Return the [x, y] coordinate for the center point of the cell that contains the specified text.  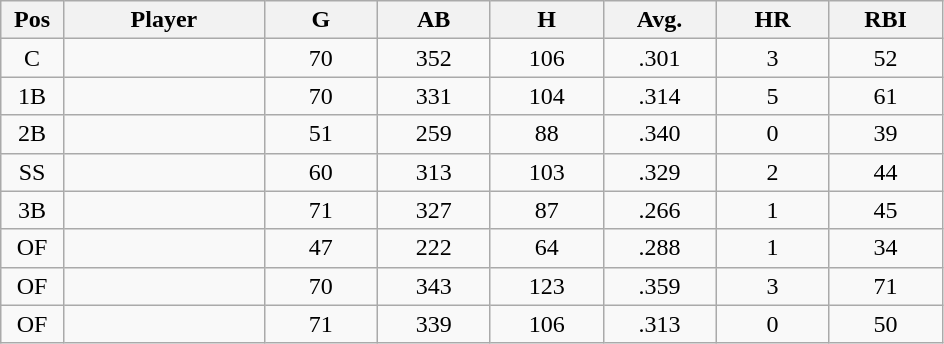
60 [320, 172]
G [320, 20]
51 [320, 134]
313 [434, 172]
52 [886, 58]
.340 [660, 134]
39 [886, 134]
.266 [660, 210]
1B [32, 96]
34 [886, 248]
50 [886, 324]
.301 [660, 58]
343 [434, 286]
61 [886, 96]
HR [772, 20]
3B [32, 210]
87 [546, 210]
352 [434, 58]
AB [434, 20]
339 [434, 324]
C [32, 58]
103 [546, 172]
.313 [660, 324]
2B [32, 134]
Avg. [660, 20]
64 [546, 248]
.288 [660, 248]
88 [546, 134]
Player [164, 20]
104 [546, 96]
45 [886, 210]
H [546, 20]
47 [320, 248]
44 [886, 172]
331 [434, 96]
Pos [32, 20]
5 [772, 96]
259 [434, 134]
.314 [660, 96]
SS [32, 172]
327 [434, 210]
.359 [660, 286]
222 [434, 248]
123 [546, 286]
2 [772, 172]
RBI [886, 20]
.329 [660, 172]
